Return (x, y) of the center of cell containing provided text 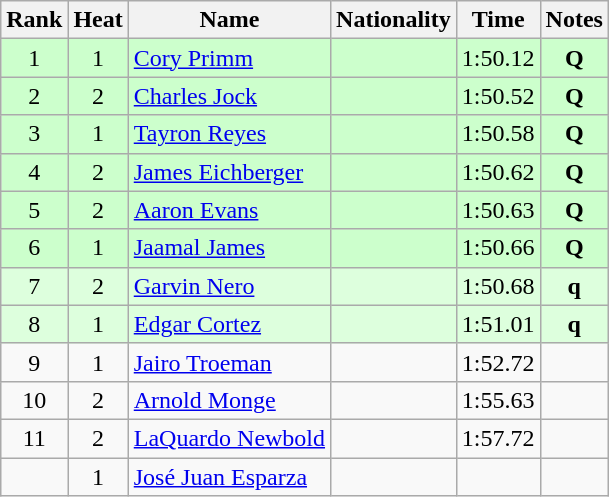
Arnold Monge (229, 400)
Rank (34, 20)
1:52.72 (498, 362)
Tayron Reyes (229, 134)
4 (34, 172)
9 (34, 362)
6 (34, 248)
Name (229, 20)
1:50.12 (498, 58)
1:50.66 (498, 248)
Nationality (394, 20)
Garvin Nero (229, 286)
Notes (574, 20)
1:50.63 (498, 210)
James Eichberger (229, 172)
Time (498, 20)
1:50.58 (498, 134)
1:57.72 (498, 438)
José Juan Esparza (229, 477)
Heat (98, 20)
Edgar Cortez (229, 324)
Jairo Troeman (229, 362)
LaQuardo Newbold (229, 438)
11 (34, 438)
Jaamal James (229, 248)
5 (34, 210)
1:50.68 (498, 286)
8 (34, 324)
Charles Jock (229, 96)
3 (34, 134)
1:50.62 (498, 172)
1:50.52 (498, 96)
10 (34, 400)
Cory Primm (229, 58)
1:51.01 (498, 324)
Aaron Evans (229, 210)
7 (34, 286)
1:55.63 (498, 400)
